For the text-containing cell, return its midpoint in (x, y) coordinate format. 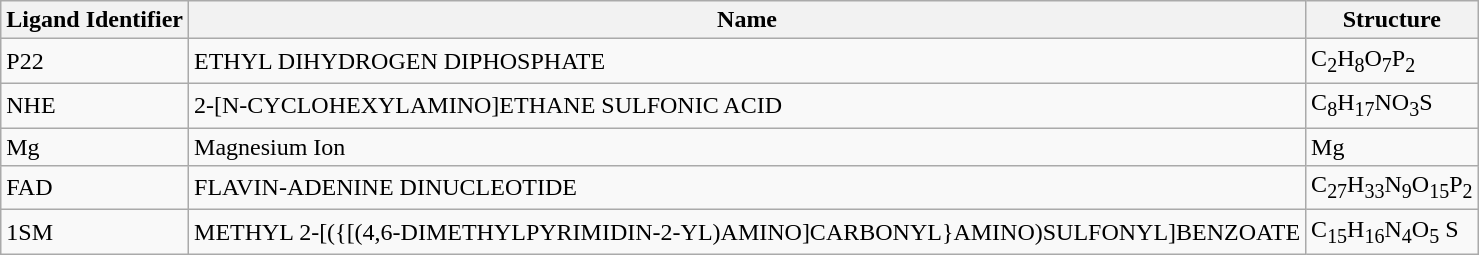
C27H33N9O15P2 (1392, 188)
Name (748, 20)
Structure (1392, 20)
FLAVIN-ADENINE DINUCLEOTIDE (748, 188)
1SM (95, 232)
Magnesium Ion (748, 147)
P22 (95, 61)
Ligand Identifier (95, 20)
ETHYL DIHYDROGEN DIPHOSPHATE (748, 61)
METHYL 2-[({[(4,6-DIMETHYLPYRIMIDIN-2-YL)AMINO]CARBONYL}AMINO)SULFONYL]BENZOATE (748, 232)
NHE (95, 105)
C2H8O7P2 (1392, 61)
C15H16N4O5 S (1392, 232)
FAD (95, 188)
2-[N-CYCLOHEXYLAMINO]ETHANE SULFONIC ACID (748, 105)
C8H17NO3S (1392, 105)
